Locate the cell with the specified text and output its (X, Y) center coordinate. 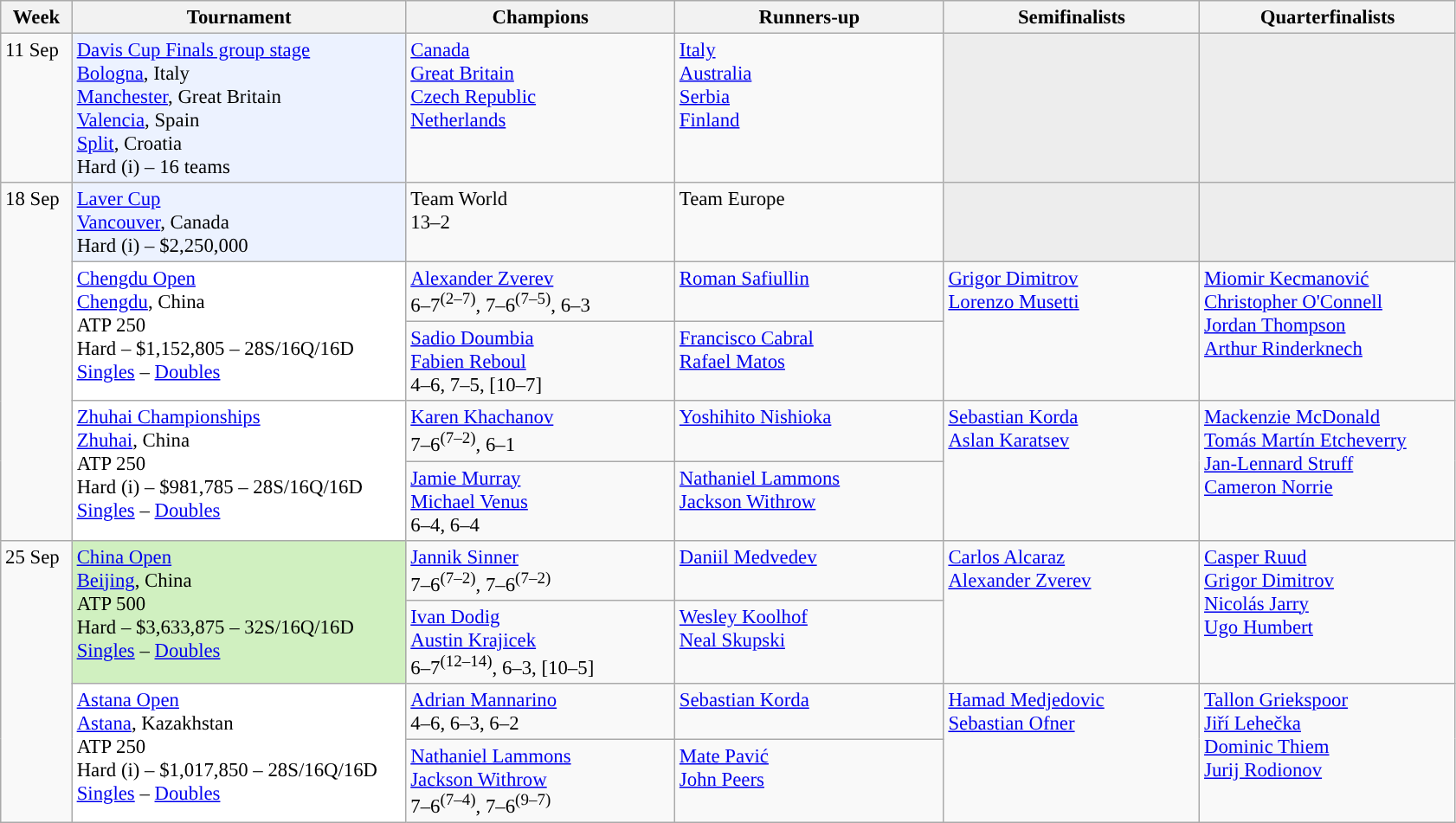
Jannik Sinner 7–6(7–2), 7–6(7–2) (540, 569)
Carlos Alcaraz Alexander Zverev (1072, 611)
Francisco Cabral Rafael Matos (810, 362)
Astana Open Astana, Kazakhstan ATP 250 Hard (i) – $1,017,850 – 28S/16Q/16D Singles – Doubles (239, 753)
Semifinalists (1072, 17)
Miomir Kecmanović Christopher O'Connell Jordan Thompson Arthur Rinderknech (1328, 332)
Davis Cup Finals group stage Bologna, Italy Manchester, Great Britain Valencia, Spain Split, Croatia Hard (i) – 16 teams (239, 109)
Yoshihito Nishioka (810, 431)
Champions (540, 17)
Sebastian Korda (810, 711)
11 Sep (36, 109)
18 Sep (36, 362)
Grigor Dimitrov Lorenzo Musetti (1072, 332)
Mate Pavić John Peers (810, 781)
Tournament (239, 17)
Casper Ruud Grigor Dimitrov Nicolás Jarry Ugo Humbert (1328, 611)
Quarterfinalists (1328, 17)
Chengdu OpenChengdu, ChinaATP 250 Hard – $1,152,805 – 28S/16Q/16D Singles – Doubles (239, 332)
Canada Great Britain Czech Republic Netherlands (540, 109)
Team Europe (810, 222)
Mackenzie McDonald Tomás Martín Etcheverry Jan-Lennard Struff Cameron Norrie (1328, 471)
Week (36, 17)
Italy Australia Serbia Finland (810, 109)
Wesley Koolhof Neal Skupski (810, 641)
Adrian Mannarino 4–6, 6–3, 6–2 (540, 711)
Jamie Murray Michael Venus 6–4, 6–4 (540, 501)
Laver Cup Vancouver, Canada Hard (i) – $2,250,000 (239, 222)
China Open Beijing, China ATP 500 Hard – $3,633,875 – 32S/16Q/16D Singles – Doubles (239, 611)
Alexander Zverev6–7(2–7), 7–6(7–5), 6–3 (540, 293)
Runners-up (810, 17)
Zhuhai ChampionshipsZhuhai, ChinaATP 250 Hard (i) – $981,785 – 28S/16Q/16D Singles – Doubles (239, 471)
Team World 13–2 (540, 222)
Roman Safiullin (810, 293)
Hamad Medjedovic Sebastian Ofner (1072, 753)
Nathaniel Lammons Jackson Withrow (810, 501)
Karen Khachanov 7–6(7–2), 6–1 (540, 431)
Sebastian Korda Aslan Karatsev (1072, 471)
25 Sep (36, 681)
Ivan Dodig Austin Krajicek 6–7(12–14), 6–3, [10–5] (540, 641)
Nathaniel Lammons Jackson Withrow 7–6(7–4), 7–6(9–7) (540, 781)
Sadio Doumbia Fabien Reboul 4–6, 7–5, [10–7] (540, 362)
Tallon Griekspoor Jiří Lehečka Dominic Thiem Jurij Rodionov (1328, 753)
Daniil Medvedev (810, 569)
